From the cell containing the given text, extract its center point as (x, y) coordinate. 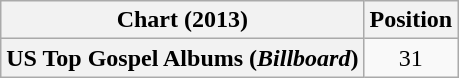
Position (411, 20)
US Top Gospel Albums (Billboard) (182, 58)
Chart (2013) (182, 20)
31 (411, 58)
